For the text-containing cell, return its midpoint in [X, Y] coordinate format. 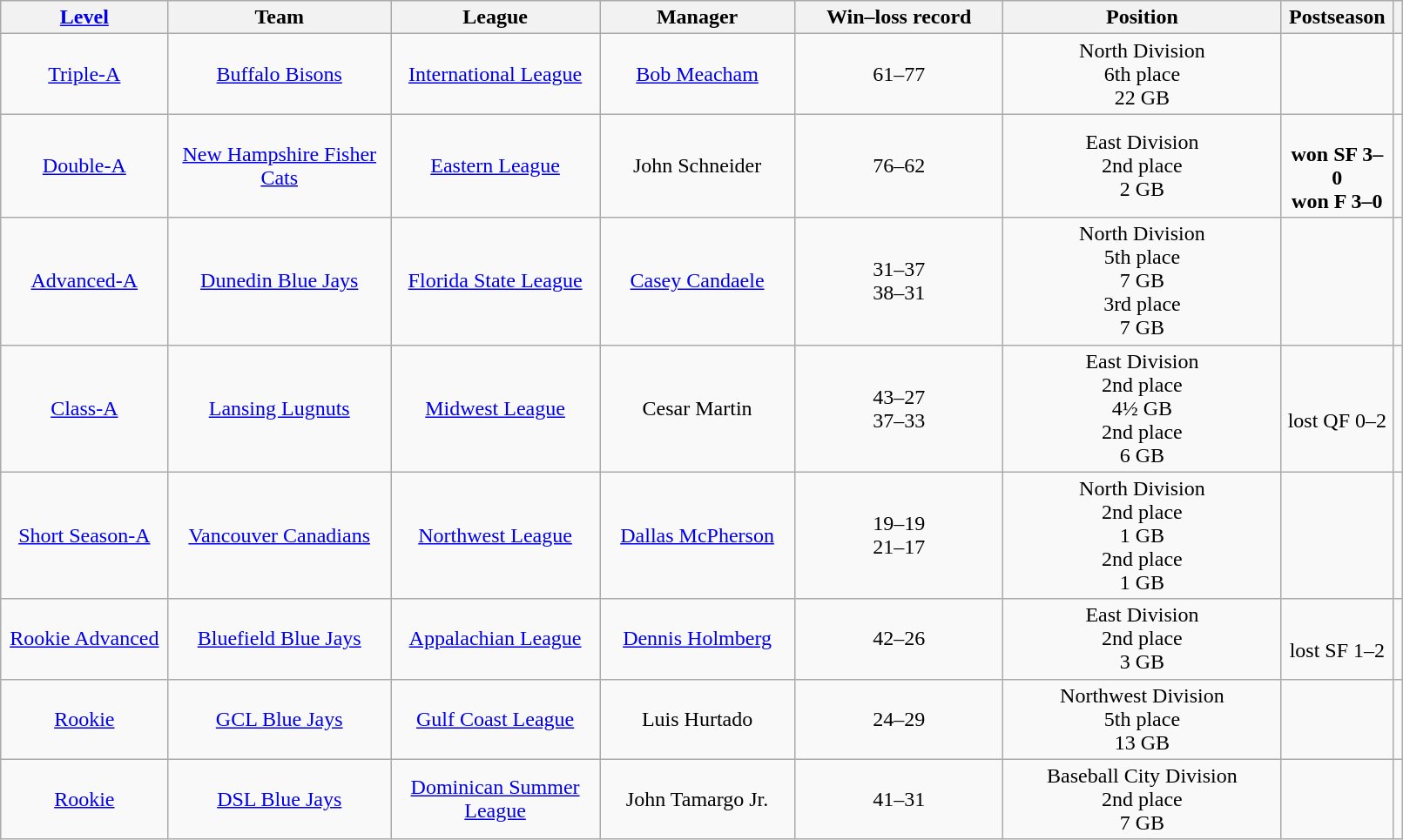
North Division5th place 7 GB3rd place7 GB [1143, 281]
New Hampshire Fisher Cats [280, 165]
Northwest Division5th place13 GB [1143, 719]
Casey Candaele [698, 281]
42–26 [899, 639]
Northwest League [496, 535]
Baseball City Division2nd place7 GB [1143, 799]
Dominican Summer League [496, 799]
Double-A [84, 165]
Manager [698, 17]
won SF 3–0won F 3–0 [1338, 165]
lost SF 1–2 [1338, 639]
League [496, 17]
19–19 21–17 [899, 535]
Buffalo Bisons [280, 74]
Dunedin Blue Jays [280, 281]
Lansing Lugnuts [280, 408]
lost QF 0–2 [1338, 408]
41–31 [899, 799]
Bob Meacham [698, 74]
Position [1143, 17]
Class-A [84, 408]
North Division2nd place 1 GB 2nd place 1 GB [1143, 535]
Team [280, 17]
John Tamargo Jr. [698, 799]
Gulf Coast League [496, 719]
International League [496, 74]
Florida State League [496, 281]
31–37 38–31 [899, 281]
Eastern League [496, 165]
Luis Hurtado [698, 719]
North Division6th place22 GB [1143, 74]
61–77 [899, 74]
76–62 [899, 165]
Win–loss record [899, 17]
DSL Blue Jays [280, 799]
East Division2nd place2 GB [1143, 165]
Appalachian League [496, 639]
Dallas McPherson [698, 535]
GCL Blue Jays [280, 719]
Bluefield Blue Jays [280, 639]
East Division2nd place3 GB [1143, 639]
Dennis Holmberg [698, 639]
Advanced-A [84, 281]
Rookie Advanced [84, 639]
Cesar Martin [698, 408]
Short Season-A [84, 535]
Vancouver Canadians [280, 535]
Midwest League [496, 408]
Postseason [1338, 17]
43–27 37–33 [899, 408]
East Division2nd place 4½ GB2nd place 6 GB [1143, 408]
24–29 [899, 719]
Level [84, 17]
Triple-A [84, 74]
John Schneider [698, 165]
